Scan for the cell matching the given text and deliver its [x, y] coordinate at center. 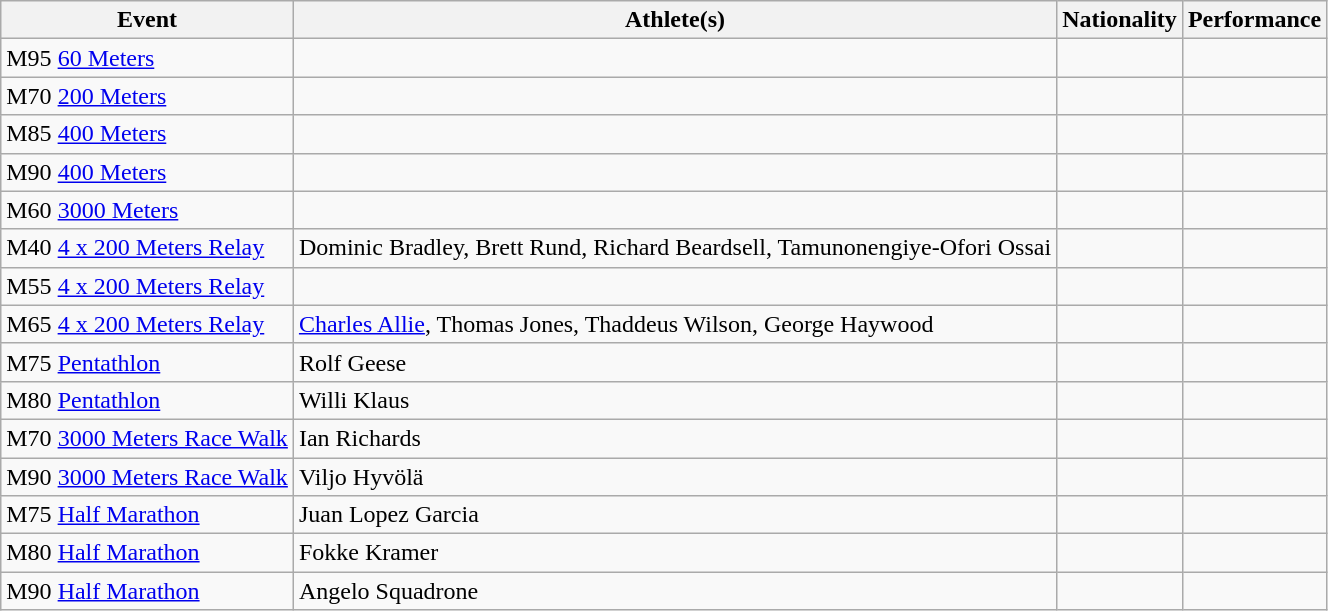
Fokke Kramer [674, 553]
Willi Klaus [674, 400]
M90 400 Meters [148, 172]
M75 Pentathlon [148, 362]
M95 60 Meters [148, 58]
Angelo Squadrone [674, 591]
M80 Half Marathon [148, 553]
Nationality [1120, 20]
Dominic Bradley, Brett Rund, Richard Beardsell, Tamunonengiye-Ofori Ossai [674, 248]
M75 Half Marathon [148, 515]
Juan Lopez Garcia [674, 515]
M70 3000 Meters Race Walk [148, 438]
Ian Richards [674, 438]
M90 Half Marathon [148, 591]
Viljo Hyvölä [674, 477]
Event [148, 20]
Athlete(s) [674, 20]
M80 Pentathlon [148, 400]
M70 200 Meters [148, 96]
Charles Allie, Thomas Jones, Thaddeus Wilson, George Haywood [674, 324]
M40 4 x 200 Meters Relay [148, 248]
M90 3000 Meters Race Walk [148, 477]
M65 4 x 200 Meters Relay [148, 324]
Rolf Geese [674, 362]
Performance [1254, 20]
M60 3000 Meters [148, 210]
M85 400 Meters [148, 134]
M55 4 x 200 Meters Relay [148, 286]
